Capture the cell that displays the provided text and extract its [x, y] central coordinate. 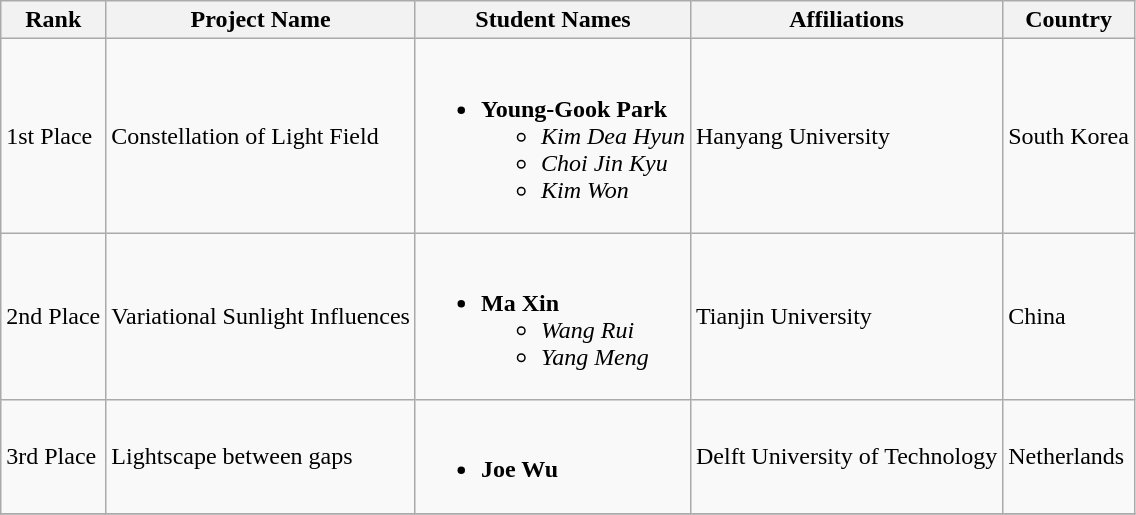
Netherlands [1069, 456]
3rd Place [54, 456]
Rank [54, 20]
Hanyang University [846, 136]
Constellation of Light Field [261, 136]
2nd Place [54, 316]
Variational Sunlight Influences [261, 316]
Lightscape between gaps [261, 456]
Project Name [261, 20]
Affiliations [846, 20]
South Korea [1069, 136]
Ma XinWang RuiYang Meng [552, 316]
Joe Wu [552, 456]
China [1069, 316]
Country [1069, 20]
Student Names [552, 20]
Young-Gook ParkKim Dea HyunChoi Jin KyuKim Won [552, 136]
Tianjin University [846, 316]
1st Place [54, 136]
Delft University of Technology [846, 456]
